Return the [X, Y] coordinate for the center point of the cell that contains the specified text.  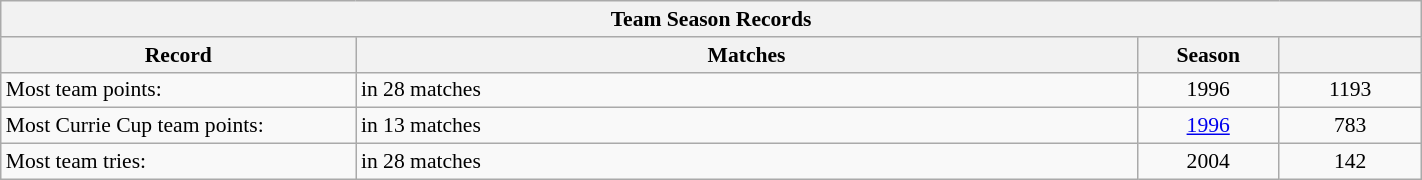
Most team tries: [178, 162]
Most Currie Cup team points: [178, 126]
Matches [746, 55]
Season [1208, 55]
142 [1350, 162]
in 13 matches [746, 126]
783 [1350, 126]
1193 [1350, 90]
Team Season Records [711, 19]
Record [178, 55]
2004 [1208, 162]
Most team points: [178, 90]
